Search for the cell housing the specified text and yield its [X, Y] center coordinate. 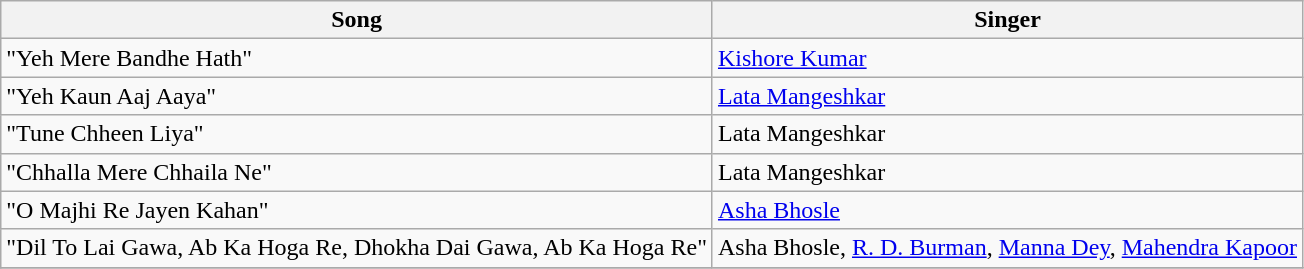
"Yeh Kaun Aaj Aaya" [357, 96]
Asha Bhosle [1007, 210]
"Tune Chheen Liya" [357, 134]
Singer [1007, 20]
Song [357, 20]
"O Majhi Re Jayen Kahan" [357, 210]
"Chhalla Mere Chhaila Ne" [357, 172]
"Dil To Lai Gawa, Ab Ka Hoga Re, Dhokha Dai Gawa, Ab Ka Hoga Re" [357, 248]
Kishore Kumar [1007, 58]
"Yeh Mere Bandhe Hath" [357, 58]
Asha Bhosle, R. D. Burman, Manna Dey, Mahendra Kapoor [1007, 248]
